Capture the cell that displays the provided text and extract its (x, y) central coordinate. 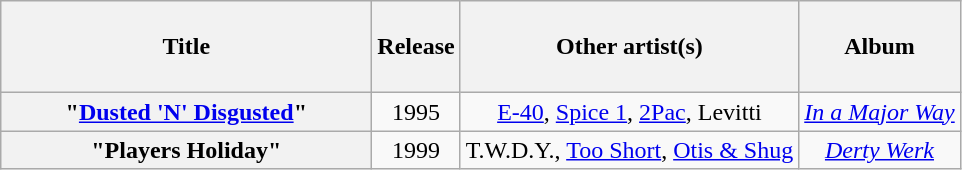
1995 (416, 112)
"Dusted 'N' Disgusted" (186, 112)
Release (416, 47)
Derty Werk (880, 150)
Title (186, 47)
T.W.D.Y., Too Short, Otis & Shug (630, 150)
Album (880, 47)
In a Major Way (880, 112)
E-40, Spice 1, 2Pac, Levitti (630, 112)
"Players Holiday" (186, 150)
1999 (416, 150)
Other artist(s) (630, 47)
